Return [X, Y] of the center of cell containing provided text 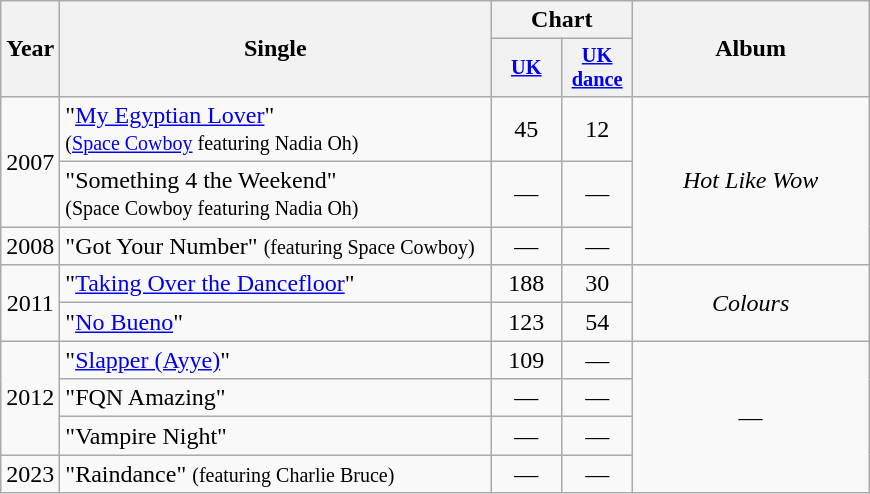
188 [526, 284]
30 [598, 284]
2011 [30, 303]
2007 [30, 161]
Colours [751, 303]
Chart [562, 20]
"Raindance" (featuring Charlie Bruce) [276, 474]
"Something 4 the Weekend"(Space Cowboy featuring Nadia Oh) [276, 194]
"No Bueno" [276, 322]
2012 [30, 398]
"Taking Over the Dancefloor" [276, 284]
Album [751, 49]
109 [526, 360]
54 [598, 322]
UKdance [598, 68]
12 [598, 128]
2008 [30, 246]
"Slapper (Ayye)" [276, 360]
Hot Like Wow [751, 180]
"FQN Amazing" [276, 398]
123 [526, 322]
"Vampire Night" [276, 436]
Year [30, 49]
"Got Your Number" (featuring Space Cowboy) [276, 246]
Single [276, 49]
UK [526, 68]
45 [526, 128]
"My Egyptian Lover"(Space Cowboy featuring Nadia Oh) [276, 128]
2023 [30, 474]
